Locate the cell with the specified text and output its [X, Y] center coordinate. 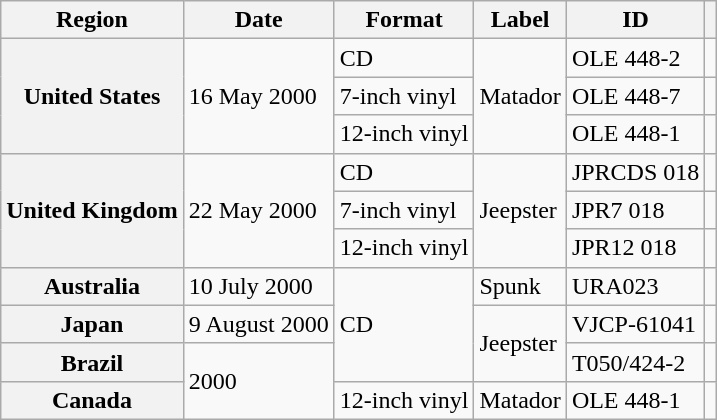
Date [258, 20]
Spunk [520, 286]
Brazil [92, 362]
OLE 448-7 [635, 96]
United States [92, 96]
Label [520, 20]
JPR12 018 [635, 248]
JPR7 018 [635, 210]
10 July 2000 [258, 286]
T050/424-2 [635, 362]
United Kingdom [92, 210]
2000 [258, 381]
16 May 2000 [258, 96]
Canada [92, 400]
VJCP-61041 [635, 324]
22 May 2000 [258, 210]
OLE 448-2 [635, 58]
9 August 2000 [258, 324]
Australia [92, 286]
ID [635, 20]
URA023 [635, 286]
JPRCDS 018 [635, 172]
Format [404, 20]
Region [92, 20]
Japan [92, 324]
